Search for the cell housing the specified text and yield its (X, Y) center coordinate. 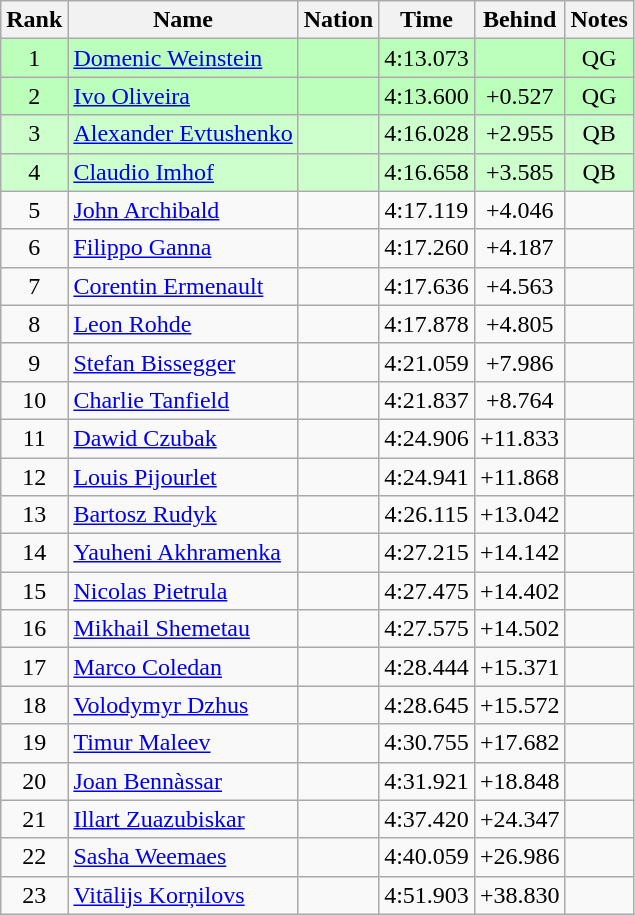
Stefan Bissegger (183, 362)
Illart Zuazubiskar (183, 819)
Vitālijs Korņilovs (183, 895)
18 (34, 705)
+2.955 (520, 134)
7 (34, 286)
19 (34, 743)
4:27.215 (427, 553)
+14.502 (520, 629)
Charlie Tanfield (183, 400)
John Archibald (183, 210)
4:28.645 (427, 705)
Leon Rohde (183, 324)
4:30.755 (427, 743)
+3.585 (520, 172)
16 (34, 629)
+15.572 (520, 705)
12 (34, 477)
23 (34, 895)
15 (34, 591)
4:21.059 (427, 362)
+18.848 (520, 781)
4:37.420 (427, 819)
Marco Coledan (183, 667)
4 (34, 172)
4:21.837 (427, 400)
5 (34, 210)
Time (427, 20)
+4.187 (520, 248)
21 (34, 819)
4:26.115 (427, 515)
Nation (338, 20)
Timur Maleev (183, 743)
Notes (599, 20)
4:24.941 (427, 477)
4:17.119 (427, 210)
20 (34, 781)
4:24.906 (427, 438)
22 (34, 857)
+14.142 (520, 553)
+14.402 (520, 591)
13 (34, 515)
4:31.921 (427, 781)
Mikhail Shemetau (183, 629)
Sasha Weemaes (183, 857)
+7.986 (520, 362)
4:51.903 (427, 895)
4:17.636 (427, 286)
4:27.575 (427, 629)
Nicolas Pietrula (183, 591)
+17.682 (520, 743)
4:40.059 (427, 857)
Name (183, 20)
+11.833 (520, 438)
9 (34, 362)
+15.371 (520, 667)
Louis Pijourlet (183, 477)
+4.805 (520, 324)
4:16.028 (427, 134)
+26.986 (520, 857)
4:17.260 (427, 248)
6 (34, 248)
Joan Bennàssar (183, 781)
4:13.600 (427, 96)
Domenic Weinstein (183, 58)
Rank (34, 20)
Volodymyr Dzhus (183, 705)
Alexander Evtushenko (183, 134)
14 (34, 553)
3 (34, 134)
4:17.878 (427, 324)
Bartosz Rudyk (183, 515)
1 (34, 58)
4:13.073 (427, 58)
+13.042 (520, 515)
2 (34, 96)
+11.868 (520, 477)
10 (34, 400)
4:28.444 (427, 667)
Corentin Ermenault (183, 286)
Yauheni Akhramenka (183, 553)
+4.563 (520, 286)
4:27.475 (427, 591)
Behind (520, 20)
Claudio Imhof (183, 172)
+4.046 (520, 210)
4:16.658 (427, 172)
+0.527 (520, 96)
+8.764 (520, 400)
Ivo Oliveira (183, 96)
Filippo Ganna (183, 248)
+24.347 (520, 819)
17 (34, 667)
+38.830 (520, 895)
11 (34, 438)
8 (34, 324)
Dawid Czubak (183, 438)
